For the text-containing cell, return its midpoint in [X, Y] coordinate format. 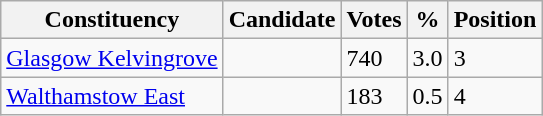
740 [374, 58]
4 [495, 96]
183 [374, 96]
Constituency [112, 20]
Walthamstow East [112, 96]
% [428, 20]
Position [495, 20]
Glasgow Kelvingrove [112, 58]
Votes [374, 20]
3 [495, 58]
Candidate [282, 20]
0.5 [428, 96]
3.0 [428, 58]
